From the cell containing the given text, extract its center point as [X, Y] coordinate. 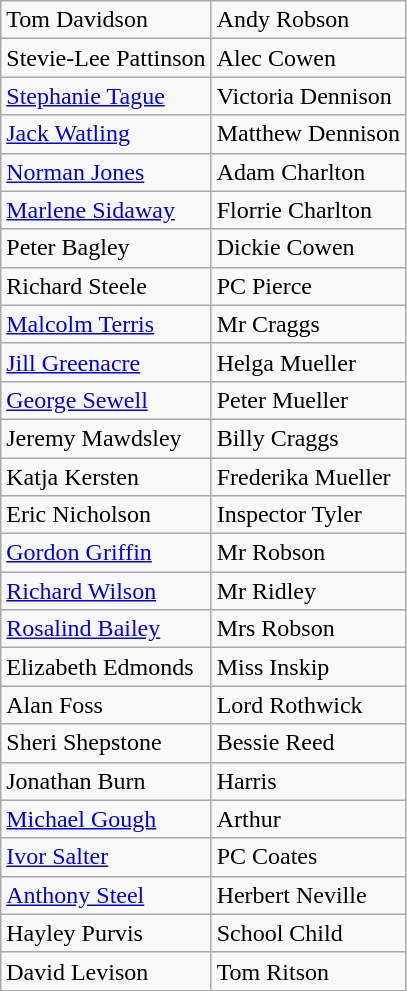
Herbert Neville [308, 895]
Mr Craggs [308, 324]
Rosalind Bailey [106, 629]
David Levison [106, 971]
Helga Mueller [308, 362]
Peter Bagley [106, 248]
Jack Watling [106, 134]
Miss Inskip [308, 667]
PC Pierce [308, 286]
Mr Robson [308, 553]
Tom Davidson [106, 20]
Mrs Robson [308, 629]
Hayley Purvis [106, 933]
Jonathan Burn [106, 781]
Tom Ritson [308, 971]
Stephanie Tague [106, 96]
Bessie Reed [308, 743]
Elizabeth Edmonds [106, 667]
Richard Steele [106, 286]
Mr Ridley [308, 591]
School Child [308, 933]
Marlene Sidaway [106, 210]
Anthony Steel [106, 895]
Harris [308, 781]
Victoria Dennison [308, 96]
Arthur [308, 819]
Alec Cowen [308, 58]
Jeremy Mawdsley [106, 438]
Sheri Shepstone [106, 743]
Matthew Dennison [308, 134]
Eric Nicholson [106, 515]
George Sewell [106, 400]
Ivor Salter [106, 857]
Gordon Griffin [106, 553]
Peter Mueller [308, 400]
Richard Wilson [106, 591]
Lord Rothwick [308, 705]
Alan Foss [106, 705]
Katja Kersten [106, 477]
Jill Greenacre [106, 362]
Billy Craggs [308, 438]
Norman Jones [106, 172]
Dickie Cowen [308, 248]
Adam Charlton [308, 172]
Andy Robson [308, 20]
Frederika Mueller [308, 477]
Malcolm Terris [106, 324]
Michael Gough [106, 819]
Stevie-Lee Pattinson [106, 58]
Inspector Tyler [308, 515]
PC Coates [308, 857]
Florrie Charlton [308, 210]
